Return (X, Y) of the center of cell containing provided text 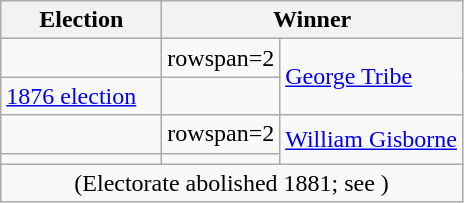
Election (82, 20)
George Tribe (372, 77)
(Electorate abolished 1881; see ) (232, 183)
William Gisborne (372, 140)
1876 election (82, 96)
Winner (312, 20)
